Provide the [x, y] coordinate of the cell's center where the given text is located.  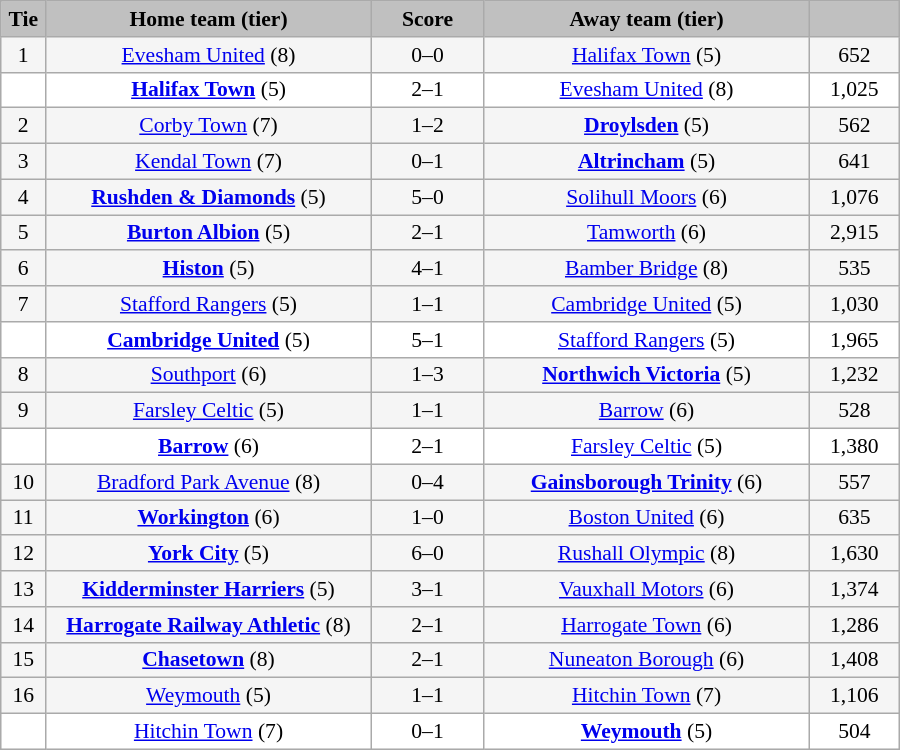
Rushden & Diamonds (5) [209, 197]
652 [854, 55]
641 [854, 162]
0–0 [427, 55]
1,630 [854, 554]
Solihull Moors (6) [647, 197]
Vauxhall Motors (6) [647, 589]
528 [854, 411]
1,408 [854, 660]
Chasetown (8) [209, 660]
Harrogate Town (6) [647, 625]
562 [854, 126]
Corby Town (7) [209, 126]
Rushall Olympic (8) [647, 554]
Southport (6) [209, 375]
1,232 [854, 375]
7 [24, 304]
Histon (5) [209, 269]
Home team (tier) [209, 19]
635 [854, 518]
8 [24, 375]
16 [24, 696]
14 [24, 625]
5–1 [427, 340]
Kendal Town (7) [209, 162]
1,025 [854, 90]
1,374 [854, 589]
Altrincham (5) [647, 162]
10 [24, 482]
3 [24, 162]
15 [24, 660]
1,076 [854, 197]
2 [24, 126]
1–2 [427, 126]
12 [24, 554]
1,030 [854, 304]
4–1 [427, 269]
Droylsden (5) [647, 126]
13 [24, 589]
11 [24, 518]
6 [24, 269]
1,106 [854, 696]
Bamber Bridge (8) [647, 269]
Workington (6) [209, 518]
1,380 [854, 447]
2,915 [854, 233]
9 [24, 411]
1,286 [854, 625]
Bradford Park Avenue (8) [209, 482]
535 [854, 269]
Tie [24, 19]
1,965 [854, 340]
Gainsborough Trinity (6) [647, 482]
Burton Albion (5) [209, 233]
1–3 [427, 375]
Harrogate Railway Athletic (8) [209, 625]
5–0 [427, 197]
4 [24, 197]
1–0 [427, 518]
York City (5) [209, 554]
0–4 [427, 482]
Away team (tier) [647, 19]
Nuneaton Borough (6) [647, 660]
Northwich Victoria (5) [647, 375]
6–0 [427, 554]
3–1 [427, 589]
5 [24, 233]
Tamworth (6) [647, 233]
Kidderminster Harriers (5) [209, 589]
557 [854, 482]
Score [427, 19]
1 [24, 55]
Boston United (6) [647, 518]
504 [854, 732]
